Pinpoint the cell where the given text exists, returning its [x, y] midpoint coordinate. 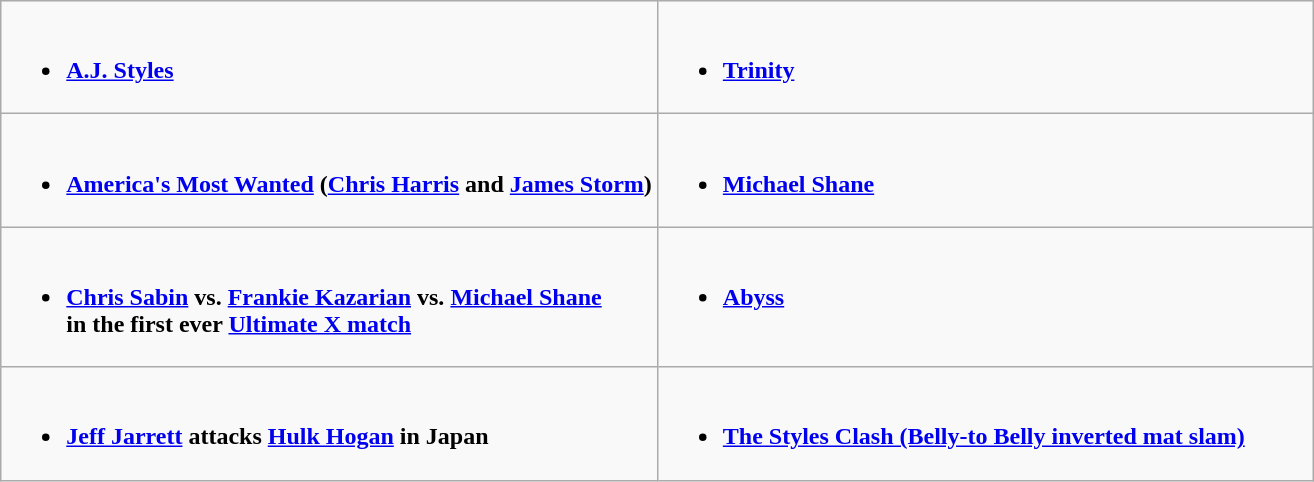
The Styles Clash (Belly-to Belly inverted mat slam) [986, 424]
A.J. Styles [330, 58]
Trinity [986, 58]
America's Most Wanted (Chris Harris and James Storm) [330, 170]
Abyss [986, 297]
Jeff Jarrett attacks Hulk Hogan in Japan [330, 424]
Chris Sabin vs. Frankie Kazarian vs. Michael Shanein the first ever Ultimate X match [330, 297]
Michael Shane [986, 170]
